Scan for the cell matching the given text and deliver its (X, Y) coordinate at center. 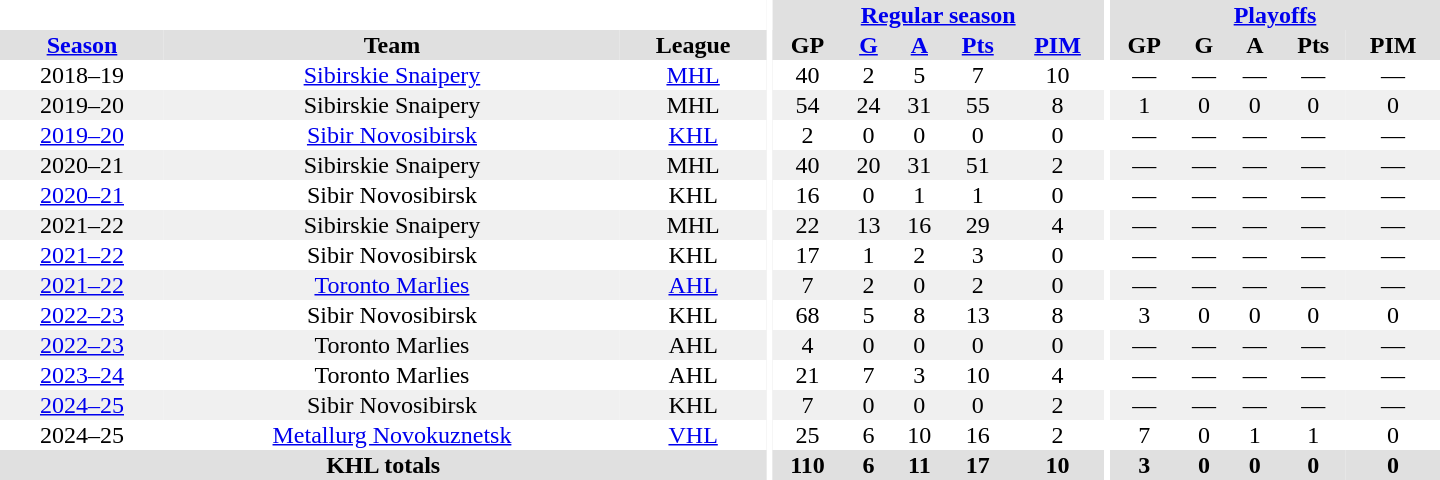
Playoffs (1275, 15)
Season (82, 45)
54 (808, 105)
51 (978, 165)
20 (868, 165)
55 (978, 105)
Regular season (938, 15)
League (693, 45)
110 (808, 465)
11 (920, 465)
68 (808, 315)
Team (392, 45)
29 (978, 225)
VHL (693, 435)
21 (808, 375)
25 (808, 435)
24 (868, 105)
2018–19 (82, 75)
2023–24 (82, 375)
KHL totals (383, 465)
Metallurg Novokuznetsk (392, 435)
22 (808, 225)
